Locate the cell with the specified text and output its (X, Y) center coordinate. 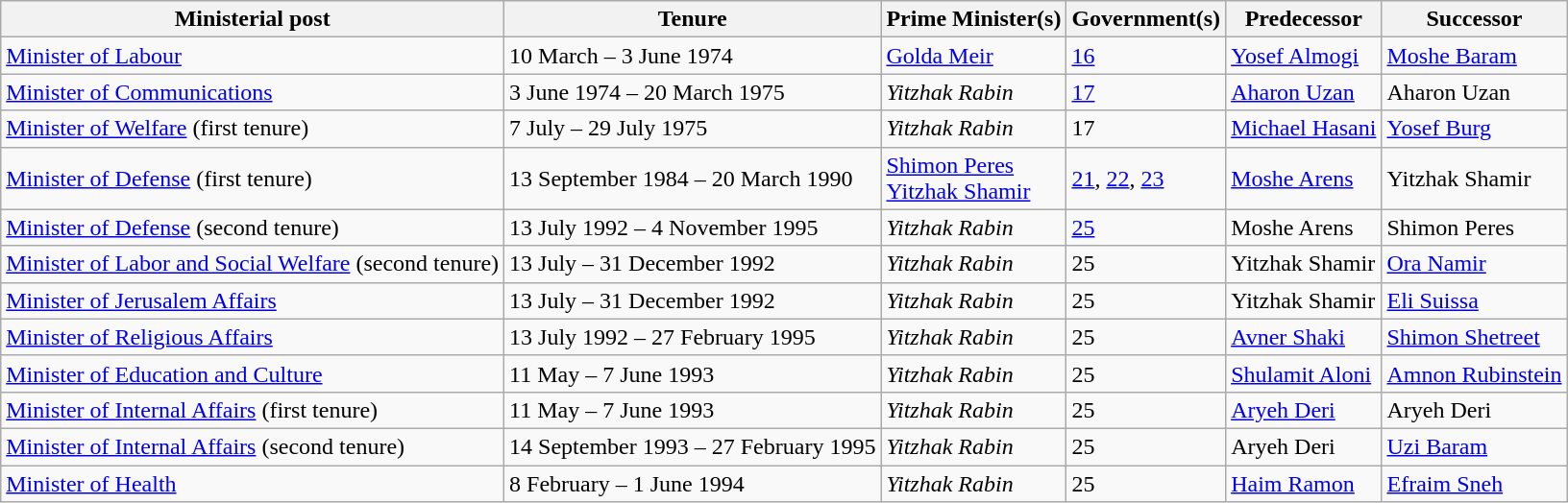
Shulamit Aloni (1304, 373)
Minister of Internal Affairs (second tenure) (253, 446)
Successor (1474, 19)
7 July – 29 July 1975 (693, 129)
Minister of Jerusalem Affairs (253, 300)
Minister of Defense (second tenure) (253, 228)
Eli Suissa (1474, 300)
Ministerial post (253, 19)
Minister of Religious Affairs (253, 337)
14 September 1993 – 27 February 1995 (693, 446)
Yosef Almogi (1304, 56)
Michael Hasani (1304, 129)
Amnon Rubinstein (1474, 373)
Government(s) (1146, 19)
Ora Namir (1474, 264)
Minister of Defense (first tenure) (253, 179)
Prime Minister(s) (974, 19)
Yosef Burg (1474, 129)
Shimon Peres Yitzhak Shamir (974, 179)
13 September 1984 – 20 March 1990 (693, 179)
Golda Meir (974, 56)
Predecessor (1304, 19)
3 June 1974 – 20 March 1975 (693, 92)
16 (1146, 56)
Minister of Labor and Social Welfare (second tenure) (253, 264)
13 July 1992 – 4 November 1995 (693, 228)
Minister of Education and Culture (253, 373)
21, 22, 23 (1146, 179)
Minister of Labour (253, 56)
13 July 1992 – 27 February 1995 (693, 337)
Shimon Peres (1474, 228)
Avner Shaki (1304, 337)
Moshe Baram (1474, 56)
Shimon Shetreet (1474, 337)
Tenure (693, 19)
Minister of Internal Affairs (first tenure) (253, 410)
8 February – 1 June 1994 (693, 483)
Minister of Health (253, 483)
Minister of Communications (253, 92)
Minister of Welfare (first tenure) (253, 129)
Uzi Baram (1474, 446)
Efraim Sneh (1474, 483)
10 March – 3 June 1974 (693, 56)
Haim Ramon (1304, 483)
